Output the (X, Y) coordinate of the center of the cell containing the given text.  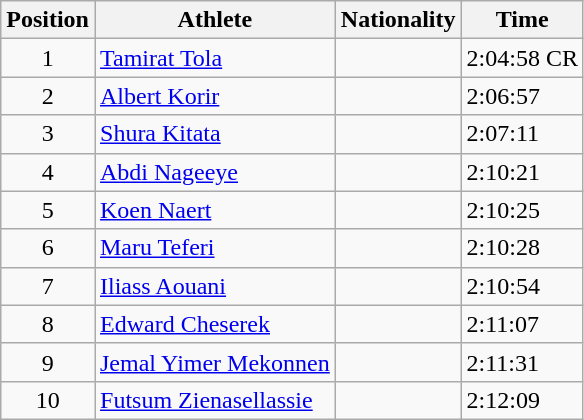
Shura Kitata (214, 134)
2:11:31 (522, 362)
2:04:58 CR (522, 58)
2:11:07 (522, 324)
2:10:25 (522, 210)
9 (48, 362)
2:10:21 (522, 172)
8 (48, 324)
2:07:11 (522, 134)
Time (522, 20)
Iliass Aouani (214, 286)
Tamirat Tola (214, 58)
2 (48, 96)
10 (48, 400)
Athlete (214, 20)
2:10:28 (522, 248)
4 (48, 172)
1 (48, 58)
Albert Korir (214, 96)
Position (48, 20)
Nationality (398, 20)
Jemal Yimer Mekonnen (214, 362)
3 (48, 134)
Koen Naert (214, 210)
6 (48, 248)
2:10:54 (522, 286)
Edward Cheserek (214, 324)
Abdi Nageeye (214, 172)
2:06:57 (522, 96)
5 (48, 210)
7 (48, 286)
Futsum Zienasellassie (214, 400)
Maru Teferi (214, 248)
2:12:09 (522, 400)
